Return the (x, y) coordinate for the center point of the cell that contains the specified text.  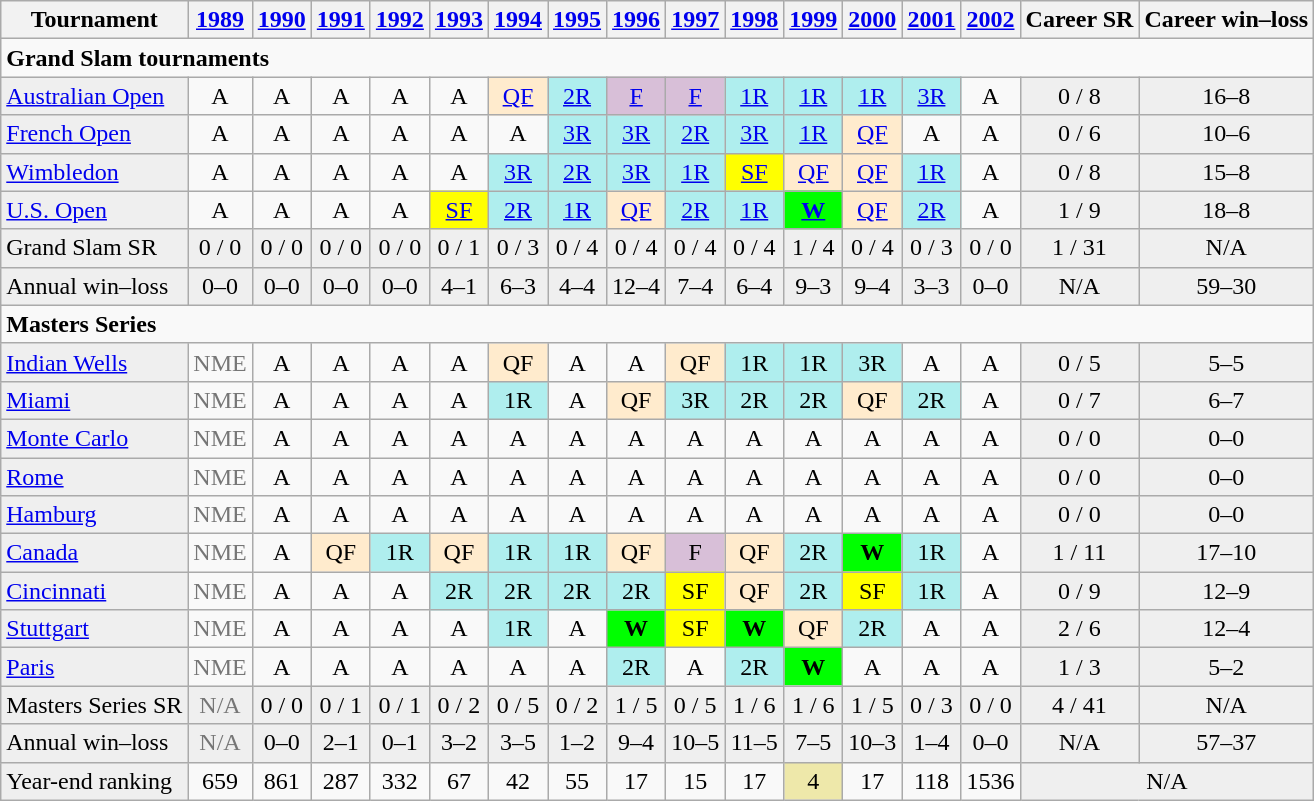
Grand Slam tournaments (658, 58)
57–37 (1226, 743)
1 / 3 (1080, 667)
Tournament (94, 20)
9–3 (814, 286)
17–10 (1226, 553)
332 (400, 781)
6–3 (518, 286)
1995 (578, 20)
1 / 9 (1080, 210)
6–7 (1226, 400)
4 / 41 (1080, 705)
1993 (458, 20)
Wimbledon (94, 172)
1990 (282, 20)
59–30 (1226, 286)
118 (932, 781)
0 / 9 (1080, 591)
1994 (518, 20)
16–8 (1226, 96)
1 / 11 (1080, 553)
Stuttgart (94, 629)
2 / 6 (1080, 629)
French Open (94, 134)
Hamburg (94, 515)
Rome (94, 477)
1536 (990, 781)
3–2 (458, 743)
1998 (754, 20)
Career SR (1080, 20)
67 (458, 781)
1991 (340, 20)
Masters Series SR (94, 705)
5–2 (1226, 667)
42 (518, 781)
0 / 7 (1080, 400)
10–3 (872, 743)
1996 (636, 20)
2000 (872, 20)
1 / 31 (1080, 248)
Year-end ranking (94, 781)
Canada (94, 553)
10–6 (1226, 134)
55 (578, 781)
U.S. Open (94, 210)
4 (814, 781)
0–1 (400, 743)
1 / 4 (814, 248)
6–4 (754, 286)
0 / 6 (1080, 134)
Paris (94, 667)
4–4 (578, 286)
Miami (94, 400)
1999 (814, 20)
12–9 (1226, 591)
10–5 (696, 743)
Indian Wells (94, 362)
1989 (220, 20)
7–5 (814, 743)
15–8 (1226, 172)
Australian Open (94, 96)
2002 (990, 20)
659 (220, 781)
Grand Slam SR (94, 248)
5–5 (1226, 362)
2001 (932, 20)
Masters Series (658, 324)
15 (696, 781)
1–2 (578, 743)
1–4 (932, 743)
Career win–loss (1226, 20)
3–5 (518, 743)
3–3 (932, 286)
4–1 (458, 286)
861 (282, 781)
1997 (696, 20)
18–8 (1226, 210)
2–1 (340, 743)
11–5 (754, 743)
7–4 (696, 286)
Cincinnati (94, 591)
287 (340, 781)
Monte Carlo (94, 438)
1992 (400, 20)
